Return the (X, Y) coordinate for the center point of the cell that contains the specified text.  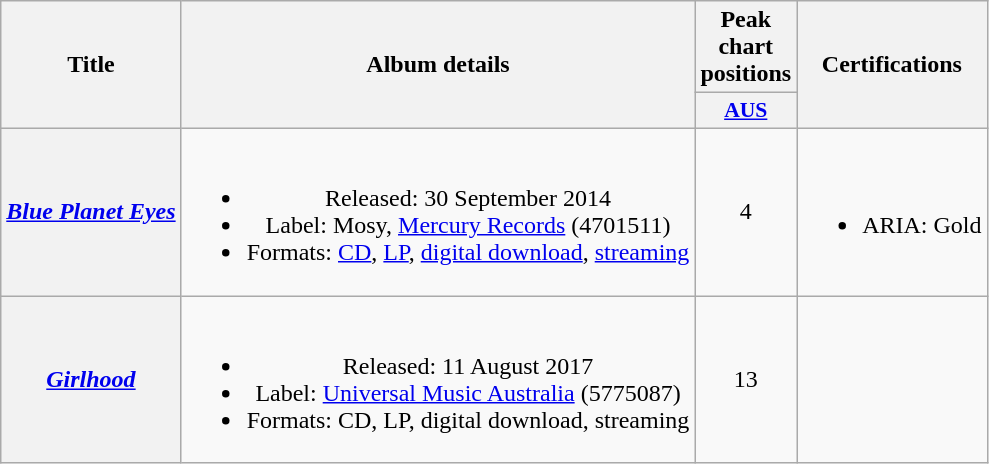
Album details (438, 65)
Peak chart positions (746, 47)
Released: 30 September 2014Label: Mosy, Mercury Records (4701511)Formats: CD, LP, digital download, streaming (438, 212)
Title (91, 65)
ARIA: Gold (892, 212)
13 (746, 380)
Certifications (892, 65)
Blue Planet Eyes (91, 212)
Released: 11 August 2017Label: Universal Music Australia (5775087)Formats: CD, LP, digital download, streaming (438, 380)
Girlhood (91, 380)
4 (746, 212)
AUS (746, 111)
